Search for the cell housing the specified text and yield its [x, y] center coordinate. 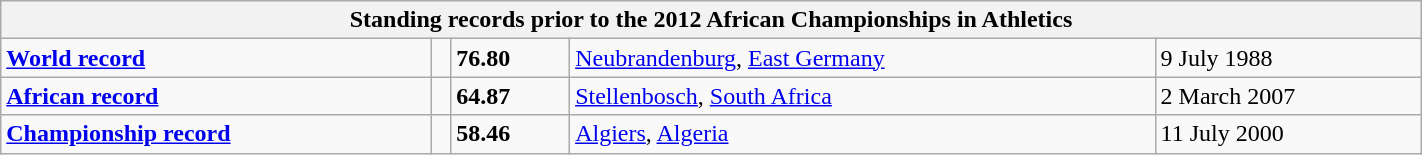
Neubrandenburg, East Germany [862, 58]
76.80 [510, 58]
2 March 2007 [1288, 96]
African record [216, 96]
World record [216, 58]
58.46 [510, 134]
Standing records prior to the 2012 African Championships in Athletics [711, 20]
Algiers, Algeria [862, 134]
Stellenbosch, South Africa [862, 96]
Championship record [216, 134]
9 July 1988 [1288, 58]
64.87 [510, 96]
11 July 2000 [1288, 134]
